Scan for the cell matching the given text and deliver its [x, y] coordinate at center. 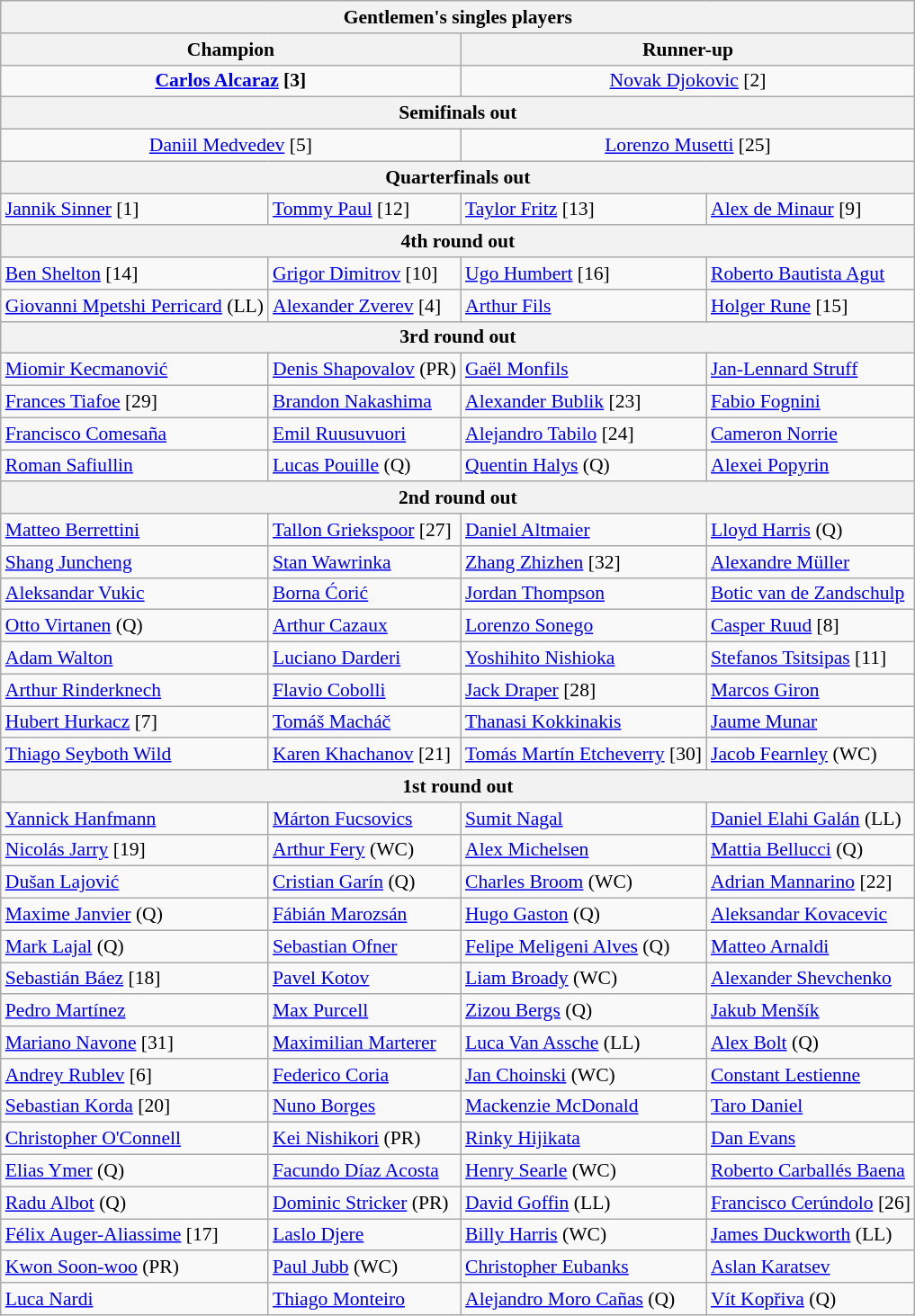
Gentlemen's singles players [458, 17]
Arthur Rinderknech [135, 690]
Márton Fucsovics [364, 819]
Flavio Cobolli [364, 690]
Liam Broady (WC) [583, 979]
Miomir Kecmanović [135, 370]
Max Purcell [364, 1011]
Roberto Bautista Agut [811, 273]
Billy Harris (WC) [583, 1235]
3rd round out [458, 337]
Lorenzo Sonego [583, 626]
Alexandre Müller [811, 562]
Thiago Monteiro [364, 1299]
Hubert Hurkacz [7] [135, 722]
Alejandro Moro Cañas (Q) [583, 1299]
Denis Shapovalov (PR) [364, 370]
Tomáš Macháč [364, 722]
Sebastián Báez [18] [135, 979]
Botic van de Zandschulp [811, 594]
Lloyd Harris (Q) [811, 530]
Francisco Comesaña [135, 434]
Champion [230, 49]
Runner-up [687, 49]
Ben Shelton [14] [135, 273]
Jacob Fearnley (WC) [811, 755]
Semifinals out [458, 113]
Luca Van Assche (LL) [583, 1043]
Daniel Altmaier [583, 530]
Carlos Alcaraz [3] [230, 81]
Grigor Dimitrov [10] [364, 273]
Roberto Carballés Baena [811, 1171]
Alex de Minaur [9] [811, 210]
Aslan Karatsev [811, 1267]
Emil Ruusuvuori [364, 434]
Jaume Munar [811, 722]
Arthur Fils [583, 306]
1st round out [458, 786]
Dušan Lajović [135, 882]
Novak Djokovic [2] [687, 81]
Maximilian Marterer [364, 1043]
Ugo Humbert [16] [583, 273]
Dominic Stricker (PR) [364, 1203]
Brandon Nakashima [364, 402]
Aleksandar Kovacevic [811, 915]
Adrian Mannarino [22] [811, 882]
Pavel Kotov [364, 979]
Shang Juncheng [135, 562]
Luciano Darderi [364, 658]
Pedro Martínez [135, 1011]
Kei Nishikori (PR) [364, 1139]
Stan Wawrinka [364, 562]
Cameron Norrie [811, 434]
Taro Daniel [811, 1106]
Tomás Martín Etcheverry [30] [583, 755]
Arthur Fery (WC) [364, 850]
Tommy Paul [12] [364, 210]
Daniil Medvedev [5] [230, 146]
Vít Kopřiva (Q) [811, 1299]
Henry Searle (WC) [583, 1171]
Rinky Hijikata [583, 1139]
Yannick Hanfmann [135, 819]
Otto Virtanen (Q) [135, 626]
Borna Ćorić [364, 594]
Christopher Eubanks [583, 1267]
Jan-Lennard Struff [811, 370]
Felipe Meligeni Alves (Q) [583, 946]
Tallon Griekspoor [27] [364, 530]
Taylor Fritz [13] [583, 210]
Matteo Berrettini [135, 530]
Francisco Cerúndolo [26] [811, 1203]
Yoshihito Nishioka [583, 658]
Daniel Elahi Galán (LL) [811, 819]
Alex Michelsen [583, 850]
Alexei Popyrin [811, 466]
Dan Evans [811, 1139]
Stefanos Tsitsipas [11] [811, 658]
Zizou Bergs (Q) [583, 1011]
Radu Albot (Q) [135, 1203]
Marcos Giron [811, 690]
Sebastian Ofner [364, 946]
Constant Lestienne [811, 1075]
Lucas Pouille (Q) [364, 466]
Jan Choinski (WC) [583, 1075]
Fábián Marozsán [364, 915]
Jakub Menšík [811, 1011]
Alejandro Tabilo [24] [583, 434]
Gaël Monfils [583, 370]
Aleksandar Vukic [135, 594]
Alexander Zverev [4] [364, 306]
Mackenzie McDonald [583, 1106]
Alexander Shevchenko [811, 979]
Mattia Bellucci (Q) [811, 850]
Jannik Sinner [1] [135, 210]
Mariano Navone [31] [135, 1043]
Maxime Janvier (Q) [135, 915]
Thiago Seyboth Wild [135, 755]
Andrey Rublev [6] [135, 1075]
Paul Jubb (WC) [364, 1267]
4th round out [458, 242]
Sumit Nagal [583, 819]
David Goffin (LL) [583, 1203]
Sebastian Korda [20] [135, 1106]
Thanasi Kokkinakis [583, 722]
Matteo Arnaldi [811, 946]
Quentin Halys (Q) [583, 466]
Fabio Fognini [811, 402]
Alexander Bublik [23] [583, 402]
Federico Coria [364, 1075]
Facundo Díaz Acosta [364, 1171]
Adam Walton [135, 658]
Christopher O'Connell [135, 1139]
2nd round out [458, 498]
Karen Khachanov [21] [364, 755]
Cristian Garín (Q) [364, 882]
Giovanni Mpetshi Perricard (LL) [135, 306]
Charles Broom (WC) [583, 882]
Quarterfinals out [458, 177]
Elias Ymer (Q) [135, 1171]
Nuno Borges [364, 1106]
James Duckworth (LL) [811, 1235]
Laslo Djere [364, 1235]
Arthur Cazaux [364, 626]
Mark Lajal (Q) [135, 946]
Jordan Thompson [583, 594]
Casper Ruud [8] [811, 626]
Lorenzo Musetti [25] [687, 146]
Hugo Gaston (Q) [583, 915]
Roman Safiullin [135, 466]
Nicolás Jarry [19] [135, 850]
Félix Auger-Aliassime [17] [135, 1235]
Frances Tiafoe [29] [135, 402]
Luca Nardi [135, 1299]
Kwon Soon-woo (PR) [135, 1267]
Alex Bolt (Q) [811, 1043]
Holger Rune [15] [811, 306]
Zhang Zhizhen [32] [583, 562]
Jack Draper [28] [583, 690]
